Pinpoint the cell where the given text exists, returning its (X, Y) midpoint coordinate. 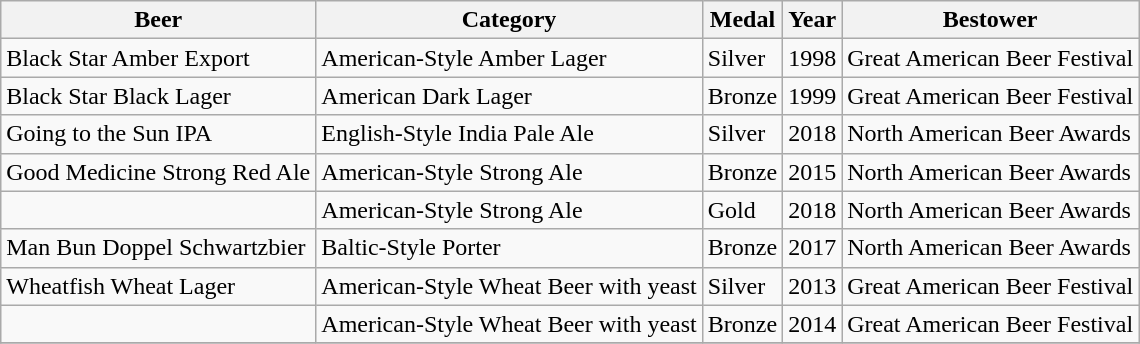
Beer (158, 20)
Man Bun Doppel Schwartzbier (158, 248)
Wheatfish Wheat Lager (158, 286)
Good Medicine Strong Red Ale (158, 172)
Category (509, 20)
2017 (812, 248)
Gold (742, 210)
Year (812, 20)
Medal (742, 20)
2013 (812, 286)
English-Style India Pale Ale (509, 134)
Black Star Amber Export (158, 58)
1999 (812, 96)
American-Style Amber Lager (509, 58)
2014 (812, 324)
Black Star Black Lager (158, 96)
American Dark Lager (509, 96)
2015 (812, 172)
Bestower (990, 20)
Baltic-Style Porter (509, 248)
1998 (812, 58)
Going to the Sun IPA (158, 134)
